Locate the cell with the specified text and output its [X, Y] center coordinate. 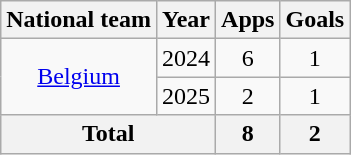
2025 [186, 96]
Goals [315, 20]
National team [79, 20]
8 [248, 134]
2024 [186, 58]
Total [108, 134]
Year [186, 20]
6 [248, 58]
Belgium [79, 77]
Apps [248, 20]
